Find where the given text appears and provide that cell's center as (x, y) coordinate. 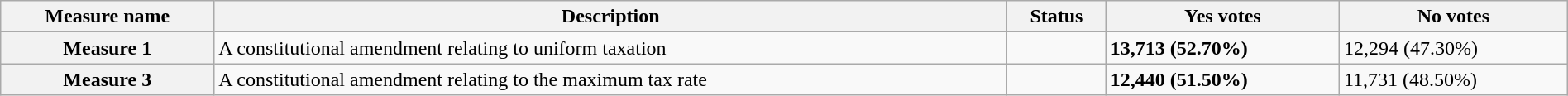
No votes (1453, 17)
Status (1057, 17)
12,440 (51.50%) (1222, 79)
13,713 (52.70%) (1222, 48)
Yes votes (1222, 17)
A constitutional amendment relating to uniform taxation (610, 48)
Description (610, 17)
A constitutional amendment relating to the maximum tax rate (610, 79)
Measure 3 (108, 79)
Measure 1 (108, 48)
12,294 (47.30%) (1453, 48)
11,731 (48.50%) (1453, 79)
Measure name (108, 17)
